Output the (x, y) coordinate of the center of the cell containing the given text.  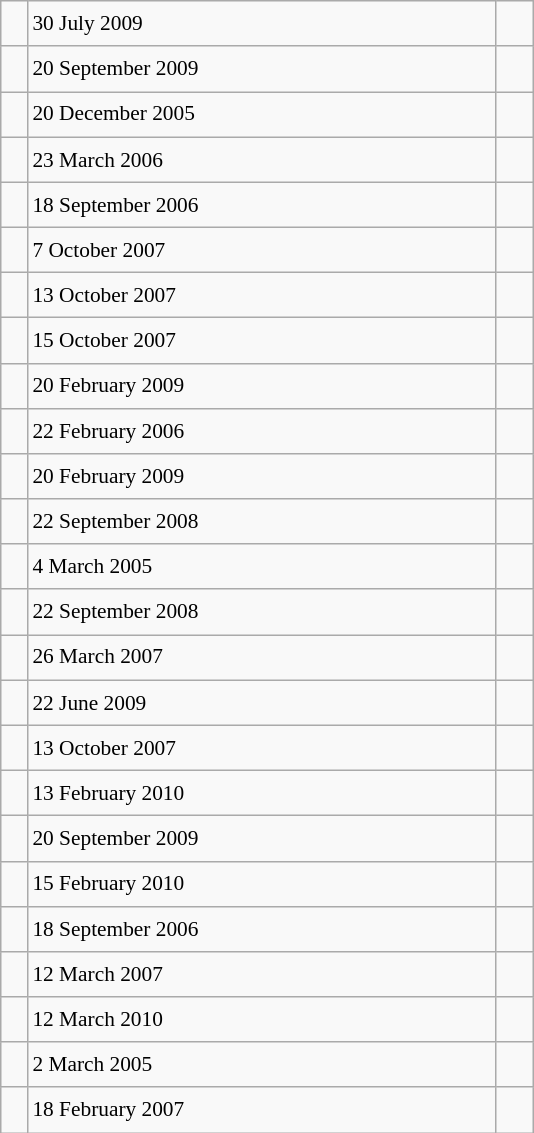
22 February 2006 (261, 430)
22 June 2009 (261, 702)
7 October 2007 (261, 250)
4 March 2005 (261, 566)
2 March 2005 (261, 1064)
18 February 2007 (261, 1110)
12 March 2007 (261, 974)
23 March 2006 (261, 160)
15 February 2010 (261, 884)
12 March 2010 (261, 1020)
13 February 2010 (261, 792)
30 July 2009 (261, 24)
26 March 2007 (261, 658)
15 October 2007 (261, 340)
20 December 2005 (261, 114)
